Search for the cell housing the specified text and yield its (x, y) center coordinate. 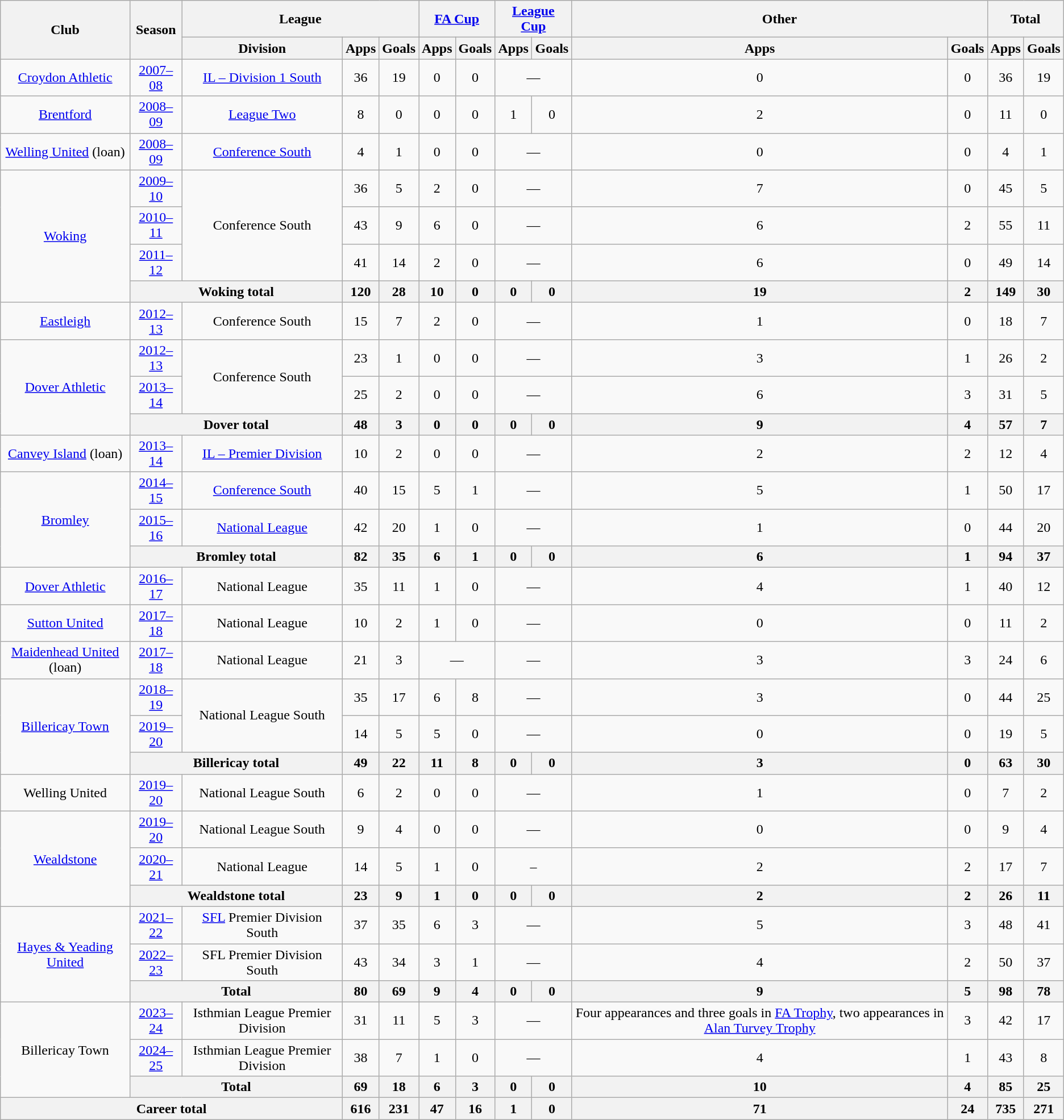
2014–15 (156, 491)
Career total (172, 1109)
Club (65, 30)
Bromley total (236, 557)
21 (360, 660)
16 (475, 1109)
Eastleigh (65, 320)
2022–23 (156, 961)
2023–24 (156, 1021)
80 (360, 992)
League (300, 19)
Hayes & Yeading United (65, 954)
231 (399, 1109)
Brentford (65, 115)
League Two (262, 115)
735 (1005, 1109)
38 (360, 1058)
57 (1005, 424)
2018–19 (156, 697)
78 (1044, 992)
2020–21 (156, 866)
47 (437, 1109)
IL – Division 1 South (262, 77)
IL – Premier Division (262, 453)
63 (1005, 763)
55 (1005, 225)
FA Cup (457, 19)
Billericay total (236, 763)
Wealdstone total (236, 896)
Dover total (236, 424)
45 (1005, 189)
Four appearances and three goals in FA Trophy, two appearances in Alan Turvey Trophy (759, 1021)
Division (262, 48)
2011–12 (156, 263)
Woking total (236, 292)
271 (1044, 1109)
Croydon Athletic (65, 77)
149 (1005, 292)
Woking (65, 236)
Wealdstone (65, 859)
2009–10 (156, 189)
82 (360, 557)
85 (1005, 1087)
94 (1005, 557)
– (533, 866)
Sutton United (65, 623)
Other (780, 19)
34 (399, 961)
120 (360, 292)
League Cup (533, 19)
2024–25 (156, 1058)
22 (399, 763)
Maidenhead United (loan) (65, 660)
2016–17 (156, 586)
2021–22 (156, 925)
2010–11 (156, 225)
Welling United (65, 792)
98 (1005, 992)
Welling United (loan) (65, 151)
Season (156, 30)
71 (759, 1109)
616 (360, 1109)
Bromley (65, 520)
Canvey Island (loan) (65, 453)
28 (399, 292)
2015–16 (156, 527)
2007–08 (156, 77)
